Extract the [X, Y] coordinate from the center of the cell holding the provided text.  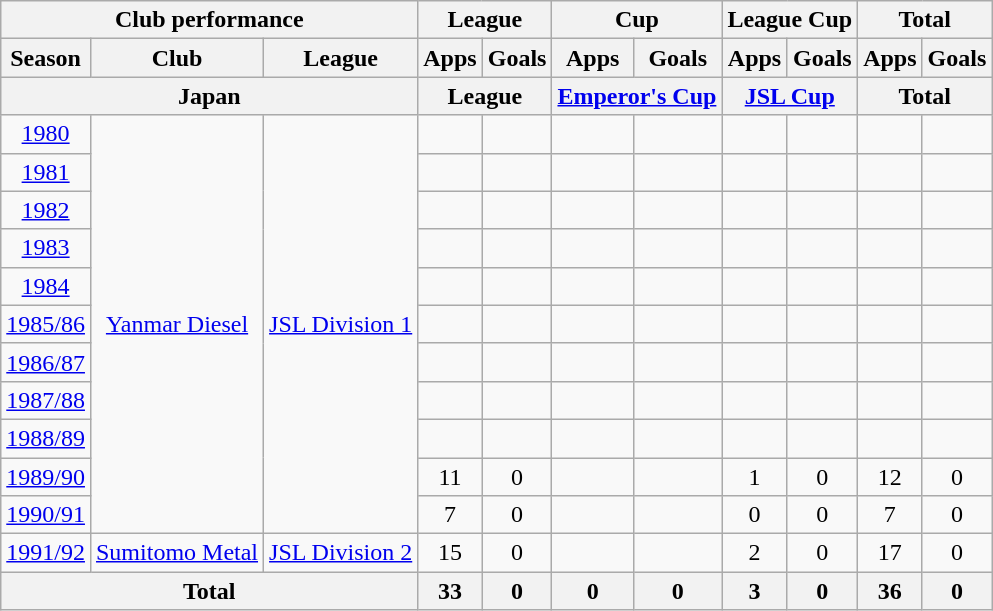
Club performance [210, 20]
1980 [46, 134]
1982 [46, 210]
Yanmar Diesel [176, 324]
17 [890, 553]
Japan [210, 96]
1983 [46, 248]
Emperor's Cup [637, 96]
1981 [46, 172]
11 [450, 477]
League Cup [790, 20]
1991/92 [46, 553]
JSL Division 1 [341, 324]
1988/89 [46, 438]
15 [450, 553]
JSL Division 2 [341, 553]
36 [890, 591]
1984 [46, 286]
1986/87 [46, 362]
Cup [637, 20]
1989/90 [46, 477]
33 [450, 591]
Season [46, 58]
Club [176, 58]
1987/88 [46, 400]
JSL Cup [790, 96]
1 [754, 477]
3 [754, 591]
1985/86 [46, 324]
2 [754, 553]
1990/91 [46, 515]
12 [890, 477]
Sumitomo Metal [176, 553]
